From the cell containing the given text, extract its center point as [x, y] coordinate. 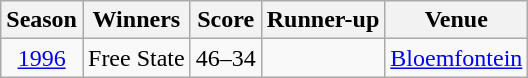
Runner-up [323, 20]
1996 [42, 58]
Venue [456, 20]
Score [226, 20]
Bloemfontein [456, 58]
Free State [136, 58]
Season [42, 20]
Winners [136, 20]
46–34 [226, 58]
